From the cell containing the given text, extract its center point as (x, y) coordinate. 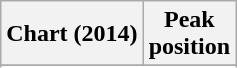
Chart (2014) (72, 34)
Peakposition (189, 34)
